Return the [x, y] coordinate for the center point of the cell that contains the specified text.  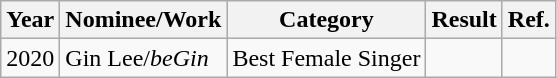
Ref. [528, 20]
Category [326, 20]
Result [464, 20]
Nominee/Work [144, 20]
Best Female Singer [326, 58]
Gin Lee/beGin [144, 58]
Year [30, 20]
2020 [30, 58]
